Determine the [x, y] coordinate at the center of the cell enclosing the given text.  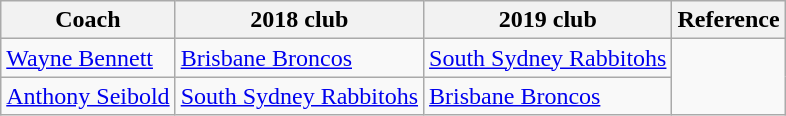
2018 club [299, 20]
Anthony Seibold [88, 96]
Wayne Bennett [88, 58]
Coach [88, 20]
2019 club [548, 20]
Reference [728, 20]
